Locate the cell with the specified text and output its [X, Y] center coordinate. 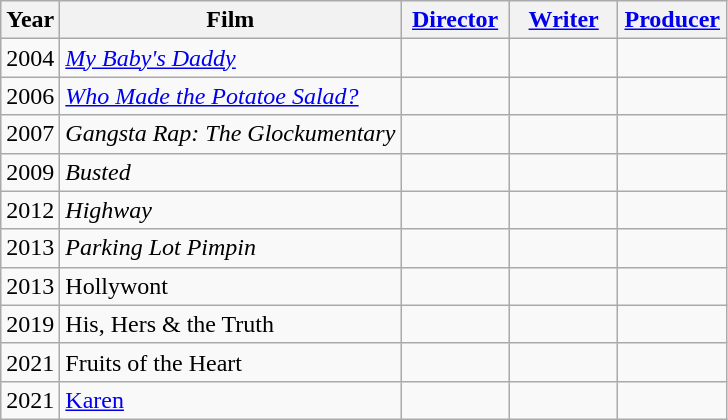
Parking Lot Pimpin [230, 248]
His, Hers & the Truth [230, 324]
Year [30, 20]
2004 [30, 58]
My Baby's Daddy [230, 58]
2009 [30, 172]
Hollywont [230, 286]
Writer [564, 20]
Gangsta Rap: The Glockumentary [230, 134]
Director [456, 20]
Who Made the Potatoe Salad? [230, 96]
2007 [30, 134]
2019 [30, 324]
2012 [30, 210]
Busted [230, 172]
Film [230, 20]
Producer [672, 20]
Fruits of the Heart [230, 362]
2006 [30, 96]
Karen [230, 400]
Highway [230, 210]
